Provide the [x, y] coordinate of the cell's center where the given text is located.  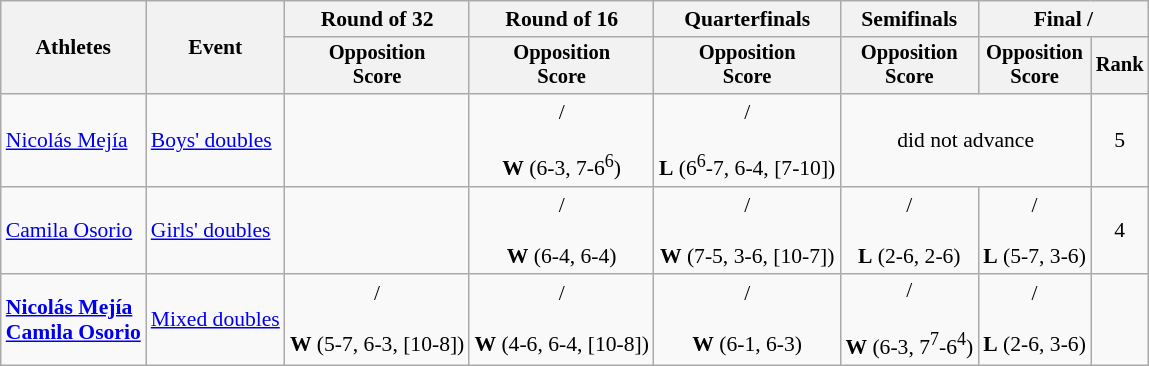
/W (6-1, 6-3) [747, 319]
Semifinals [909, 19]
Rank [1120, 66]
Athletes [74, 48]
/L (2-6, 2-6) [909, 230]
/W (5-7, 6-3, [10-8]) [378, 319]
Round of 16 [562, 19]
/L (2-6, 3-6) [1034, 319]
4 [1120, 230]
/L (66-7, 6-4, [7-10]) [747, 140]
Round of 32 [378, 19]
/W (4-6, 6-4, [10-8]) [562, 319]
Nicolás Mejía [74, 140]
/W (6-3, 77-64) [909, 319]
Boys' doubles [216, 140]
5 [1120, 140]
Camila Osorio [74, 230]
Mixed doubles [216, 319]
Girls' doubles [216, 230]
Quarterfinals [747, 19]
/L (5-7, 3-6) [1034, 230]
/W (6-4, 6-4) [562, 230]
/W (6-3, 7-66) [562, 140]
Event [216, 48]
Final / [1063, 19]
did not advance [966, 140]
/W (7-5, 3-6, [10-7]) [747, 230]
Nicolás MejíaCamila Osorio [74, 319]
